Return the [x, y] coordinate for the center point of the cell that contains the specified text.  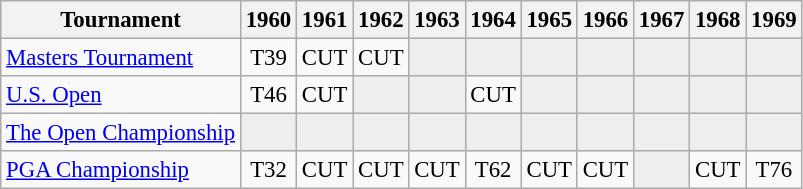
1965 [549, 20]
The Open Championship [121, 133]
PGA Championship [121, 170]
1964 [493, 20]
1969 [774, 20]
T76 [774, 170]
1961 [325, 20]
1963 [437, 20]
T39 [268, 58]
Tournament [121, 20]
T46 [268, 95]
1962 [381, 20]
T62 [493, 170]
1966 [605, 20]
1960 [268, 20]
1967 [661, 20]
1968 [718, 20]
Masters Tournament [121, 58]
U.S. Open [121, 95]
T32 [268, 170]
